Pinpoint the cell where the given text exists, returning its (X, Y) midpoint coordinate. 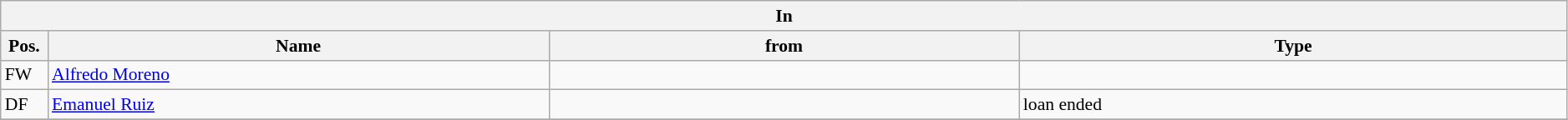
Type (1293, 46)
loan ended (1293, 105)
Name (298, 46)
Pos. (24, 46)
Alfredo Moreno (298, 75)
Emanuel Ruiz (298, 105)
DF (24, 105)
FW (24, 75)
from (784, 46)
In (784, 16)
